Pinpoint the cell where the given text exists, returning its [X, Y] midpoint coordinate. 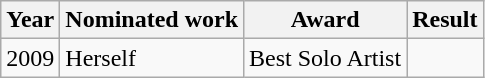
2009 [30, 58]
Award [326, 20]
Result [445, 20]
Herself [152, 58]
Nominated work [152, 20]
Best Solo Artist [326, 58]
Year [30, 20]
